Locate the cell with the specified text and output its [X, Y] center coordinate. 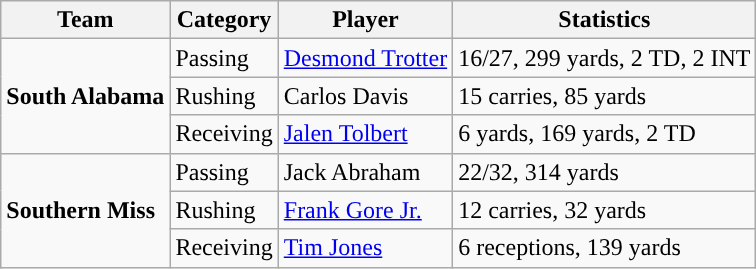
Frank Gore Jr. [365, 210]
6 receptions, 139 yards [604, 248]
22/32, 314 yards [604, 172]
Southern Miss [86, 210]
Desmond Trotter [365, 58]
6 yards, 169 yards, 2 TD [604, 134]
15 carries, 85 yards [604, 96]
South Alabama [86, 96]
Category [224, 20]
Jalen Tolbert [365, 134]
Carlos Davis [365, 96]
12 carries, 32 yards [604, 210]
16/27, 299 yards, 2 TD, 2 INT [604, 58]
Team [86, 20]
Player [365, 20]
Statistics [604, 20]
Jack Abraham [365, 172]
Tim Jones [365, 248]
